Output the [X, Y] coordinate of the center of the cell containing the given text.  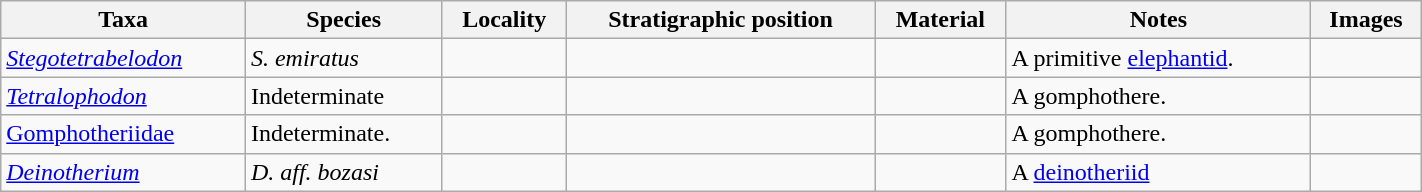
Stegotetrabelodon [124, 58]
Material [940, 20]
Indeterminate. [344, 134]
Species [344, 20]
Gomphotheriidae [124, 134]
Notes [1158, 20]
A deinotheriid [1158, 172]
Deinotherium [124, 172]
Stratigraphic position [720, 20]
A primitive elephantid. [1158, 58]
D. aff. bozasi [344, 172]
Indeterminate [344, 96]
Taxa [124, 20]
Locality [504, 20]
S. emiratus [344, 58]
Images [1366, 20]
Tetralophodon [124, 96]
